Capture the cell that displays the provided text and extract its [X, Y] central coordinate. 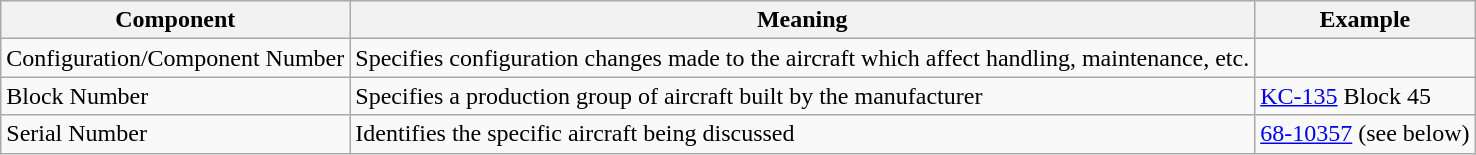
Example [1365, 20]
Component [176, 20]
Specifies a production group of aircraft built by the manufacturer [802, 96]
Configuration/Component Number [176, 58]
68-10357 (see below) [1365, 134]
Meaning [802, 20]
Serial Number [176, 134]
Specifies configuration changes made to the aircraft which affect handling, maintenance, etc. [802, 58]
Block Number [176, 96]
KC-135 Block 45 [1365, 96]
Identifies the specific aircraft being discussed [802, 134]
